Output the [X, Y] coordinate of the center of the cell containing the given text.  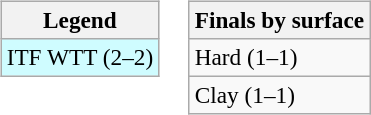
Hard (1–1) [279, 57]
Finals by surface [279, 20]
ITF WTT (2–2) [80, 57]
Clay (1–1) [279, 95]
Legend [80, 20]
